From the cell containing the given text, extract its center point as (X, Y) coordinate. 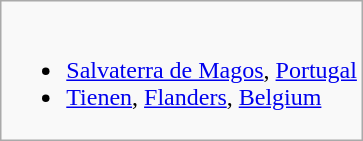
Salvaterra de Magos, Portugal Tienen, Flanders, Belgium (182, 71)
